Find where the given text appears and provide that cell's center as [X, Y] coordinate. 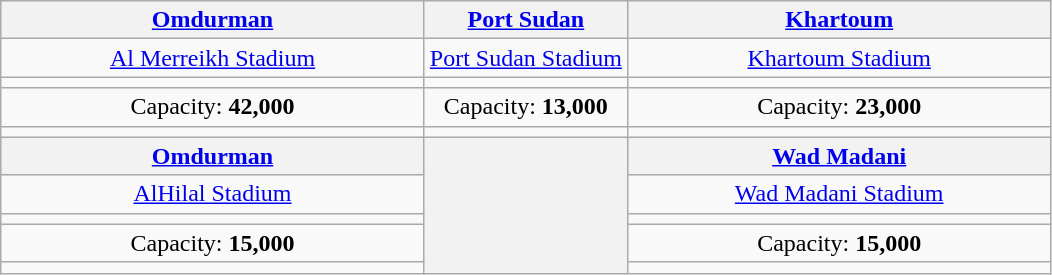
Capacity: 42,000 [213, 107]
Al Merreikh Stadium [213, 58]
Port Sudan Stadium [526, 58]
AlHilal Stadium [213, 194]
Port Sudan [526, 20]
Khartoum Stadium [839, 58]
Wad Madani [839, 156]
Capacity: 13,000 [526, 107]
Wad Madani Stadium [839, 194]
Capacity: 23,000 [839, 107]
Khartoum [839, 20]
